Determine the (x, y) coordinate at the center of the cell enclosing the given text.  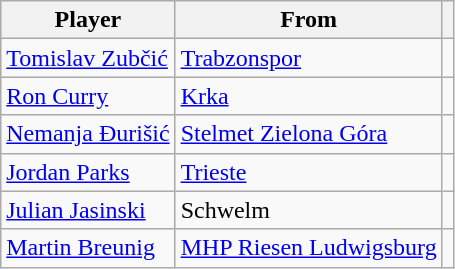
Trabzonspor (308, 58)
Trieste (308, 172)
Stelmet Zielona Góra (308, 134)
Julian Jasinski (88, 210)
Schwelm (308, 210)
Jordan Parks (88, 172)
Krka (308, 96)
Ron Curry (88, 96)
From (308, 20)
MHP Riesen Ludwigsburg (308, 248)
Tomislav Zubčić (88, 58)
Nemanja Đurišić (88, 134)
Player (88, 20)
Martin Breunig (88, 248)
